From the cell containing the given text, extract its center point as [X, Y] coordinate. 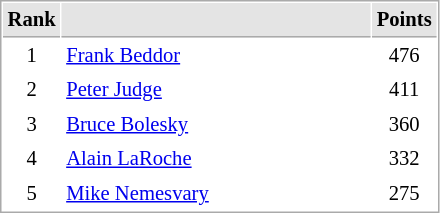
476 [404, 56]
Points [404, 20]
Mike Nemesvary [216, 194]
Rank [32, 20]
Frank Beddor [216, 56]
4 [32, 158]
332 [404, 158]
Alain LaRoche [216, 158]
1 [32, 56]
Bruce Bolesky [216, 124]
3 [32, 124]
2 [32, 90]
411 [404, 90]
Peter Judge [216, 90]
275 [404, 194]
360 [404, 124]
5 [32, 194]
